Identify which cell holds the provided text, then report its (X, Y) central coordinate. 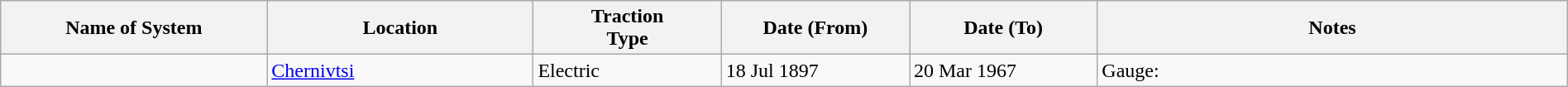
Date (To) (1004, 28)
Gauge: (1332, 70)
TractionType (627, 28)
Chernivtsi (400, 70)
Date (From) (815, 28)
Electric (627, 70)
Location (400, 28)
20 Mar 1967 (1004, 70)
Notes (1332, 28)
Name of System (134, 28)
18 Jul 1897 (815, 70)
